Locate the cell with the specified text and output its [x, y] center coordinate. 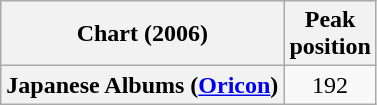
Japanese Albums (Oricon) [142, 85]
192 [330, 85]
Peakposition [330, 34]
Chart (2006) [142, 34]
